Determine the (x, y) coordinate at the center of the cell enclosing the given text.  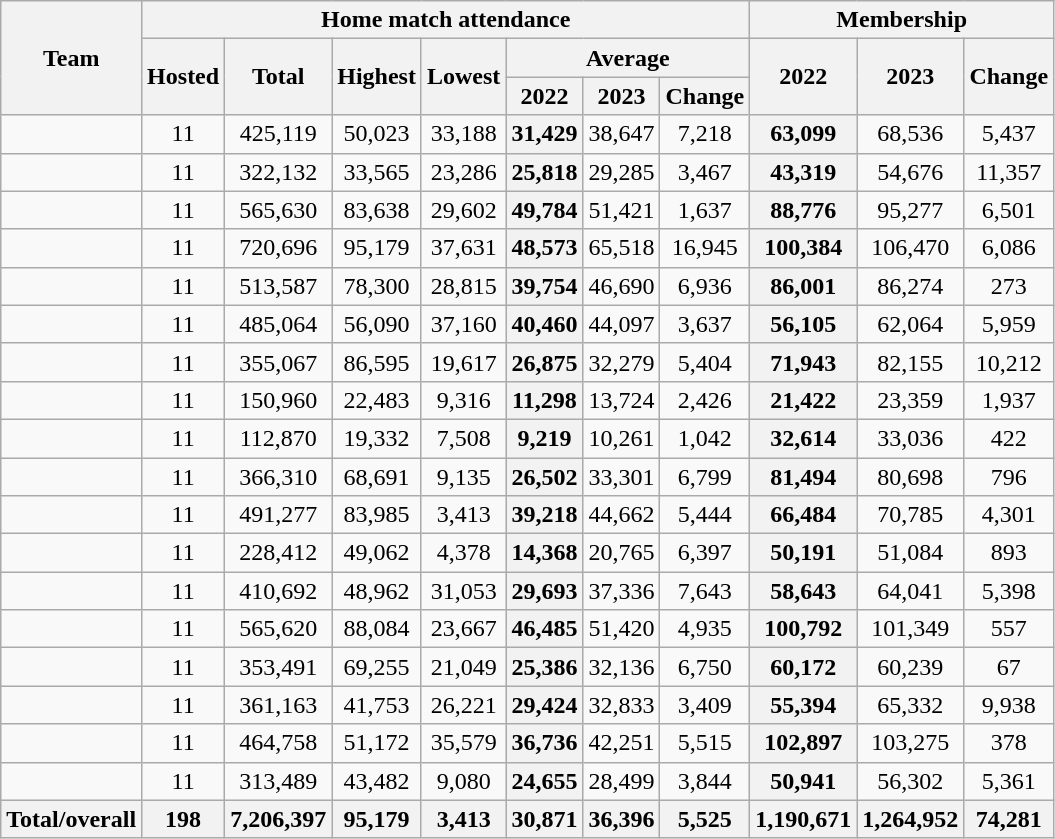
3,467 (705, 172)
41,753 (377, 705)
150,960 (278, 400)
56,105 (804, 324)
30,871 (544, 819)
6,501 (1009, 210)
378 (1009, 743)
36,396 (622, 819)
28,815 (463, 286)
5,525 (705, 819)
3,409 (705, 705)
6,936 (705, 286)
25,386 (544, 667)
101,349 (910, 629)
6,397 (705, 553)
10,212 (1009, 362)
23,286 (463, 172)
355,067 (278, 362)
7,218 (705, 134)
43,319 (804, 172)
491,277 (278, 515)
366,310 (278, 477)
361,163 (278, 705)
56,090 (377, 324)
88,776 (804, 210)
464,758 (278, 743)
14,368 (544, 553)
56,302 (910, 781)
51,420 (622, 629)
720,696 (278, 248)
565,630 (278, 210)
5,444 (705, 515)
103,275 (910, 743)
74,281 (1009, 819)
19,332 (377, 438)
557 (1009, 629)
51,172 (377, 743)
67 (1009, 667)
4,935 (705, 629)
42,251 (622, 743)
22,483 (377, 400)
29,285 (622, 172)
313,489 (278, 781)
3,637 (705, 324)
32,136 (622, 667)
31,053 (463, 591)
410,692 (278, 591)
50,023 (377, 134)
10,261 (622, 438)
Total (278, 77)
46,485 (544, 629)
43,482 (377, 781)
50,941 (804, 781)
425,119 (278, 134)
4,301 (1009, 515)
100,384 (804, 248)
64,041 (910, 591)
9,219 (544, 438)
37,631 (463, 248)
66,484 (804, 515)
40,460 (544, 324)
51,421 (622, 210)
48,573 (544, 248)
13,724 (622, 400)
565,620 (278, 629)
95,277 (910, 210)
46,690 (622, 286)
51,084 (910, 553)
65,332 (910, 705)
80,698 (910, 477)
Hosted (184, 77)
9,080 (463, 781)
100,792 (804, 629)
68,536 (910, 134)
9,938 (1009, 705)
Membership (902, 20)
Home match attendance (446, 20)
1,190,671 (804, 819)
86,595 (377, 362)
20,765 (622, 553)
24,655 (544, 781)
25,818 (544, 172)
49,062 (377, 553)
63,099 (804, 134)
36,736 (544, 743)
1,937 (1009, 400)
33,188 (463, 134)
9,135 (463, 477)
60,239 (910, 667)
49,784 (544, 210)
29,693 (544, 591)
32,279 (622, 362)
81,494 (804, 477)
78,300 (377, 286)
28,499 (622, 781)
Team (72, 58)
485,064 (278, 324)
1,264,952 (910, 819)
33,565 (377, 172)
5,361 (1009, 781)
29,602 (463, 210)
5,515 (705, 743)
86,001 (804, 286)
273 (1009, 286)
2,426 (705, 400)
29,424 (544, 705)
Highest (377, 77)
33,301 (622, 477)
38,647 (622, 134)
513,587 (278, 286)
353,491 (278, 667)
39,218 (544, 515)
Average (628, 58)
1,042 (705, 438)
26,502 (544, 477)
62,064 (910, 324)
11,298 (544, 400)
6,799 (705, 477)
9,316 (463, 400)
422 (1009, 438)
58,643 (804, 591)
6,086 (1009, 248)
16,945 (705, 248)
112,870 (278, 438)
31,429 (544, 134)
69,255 (377, 667)
322,132 (278, 172)
106,470 (910, 248)
44,097 (622, 324)
70,785 (910, 515)
71,943 (804, 362)
82,155 (910, 362)
23,667 (463, 629)
198 (184, 819)
48,962 (377, 591)
228,412 (278, 553)
19,617 (463, 362)
37,336 (622, 591)
4,378 (463, 553)
32,614 (804, 438)
54,676 (910, 172)
Total/overall (72, 819)
50,191 (804, 553)
5,959 (1009, 324)
102,897 (804, 743)
86,274 (910, 286)
21,049 (463, 667)
55,394 (804, 705)
1,637 (705, 210)
7,508 (463, 438)
65,518 (622, 248)
32,833 (622, 705)
5,404 (705, 362)
Lowest (463, 77)
796 (1009, 477)
26,875 (544, 362)
39,754 (544, 286)
26,221 (463, 705)
6,750 (705, 667)
7,206,397 (278, 819)
893 (1009, 553)
21,422 (804, 400)
5,437 (1009, 134)
35,579 (463, 743)
83,638 (377, 210)
37,160 (463, 324)
88,084 (377, 629)
5,398 (1009, 591)
7,643 (705, 591)
11,357 (1009, 172)
33,036 (910, 438)
68,691 (377, 477)
23,359 (910, 400)
3,844 (705, 781)
44,662 (622, 515)
83,985 (377, 515)
60,172 (804, 667)
